From the cell containing the given text, extract its center point as [x, y] coordinate. 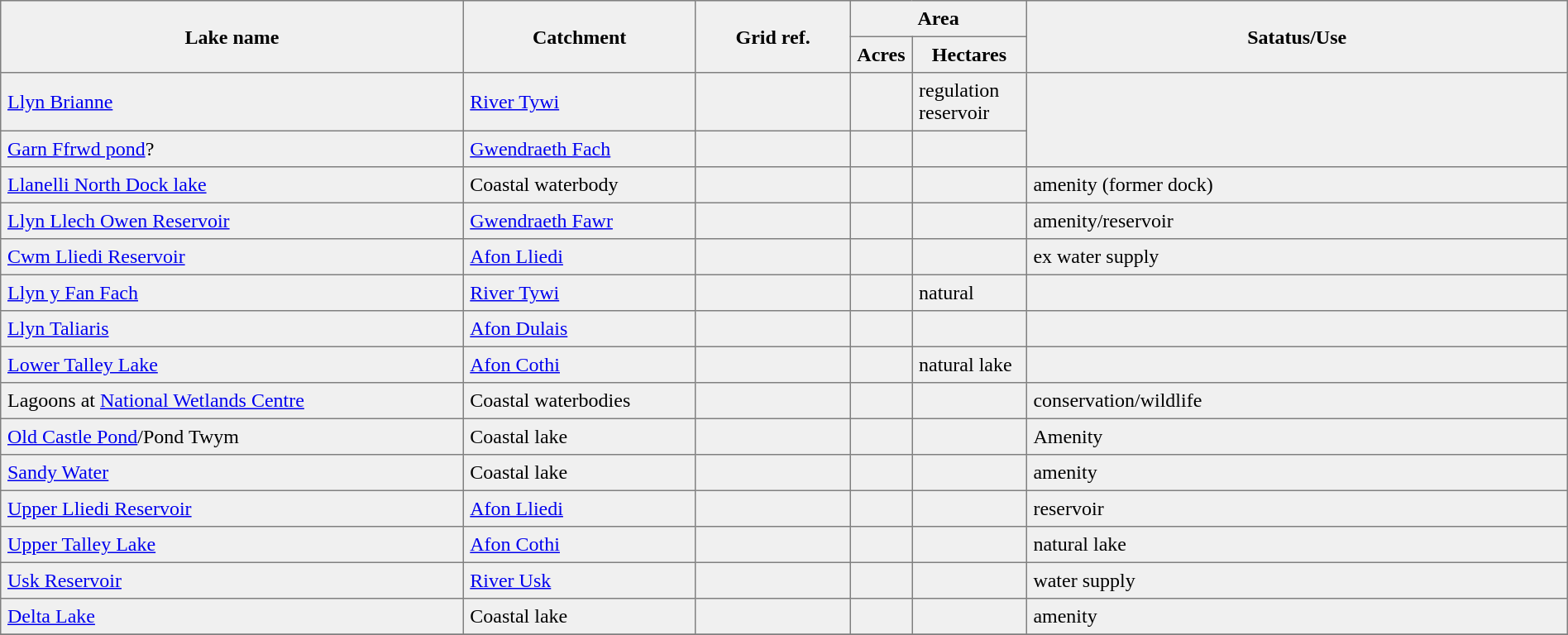
Usk Reservoir [232, 580]
Area [938, 19]
water supply [1297, 580]
Lake name [232, 36]
regulation reservoir [969, 102]
Acres [882, 55]
Llyn y Fan Fach [232, 293]
Lower Talley Lake [232, 365]
River Usk [579, 580]
amenity/reservoir [1297, 221]
Afon Dulais [579, 329]
Llyn Brianne [232, 102]
Catchment [579, 36]
Old Castle Pond/Pond Twym [232, 437]
Hectares [969, 55]
Lagoons at National Wetlands Centre [232, 401]
Cwm Lliedi Reservoir [232, 257]
reservoir [1297, 508]
Llyn Llech Owen Reservoir [232, 221]
Gwendraeth Fawr [579, 221]
Garn Ffrwd pond? [232, 149]
Llanelli North Dock lake [232, 185]
Grid ref. [772, 36]
Satatus/Use [1297, 36]
Upper Lliedi Reservoir [232, 508]
amenity (former dock) [1297, 185]
Sandy Water [232, 473]
Coastal waterbodies [579, 401]
ex water supply [1297, 257]
conservation/wildlife [1297, 401]
Llyn Taliaris [232, 329]
natural [969, 293]
Delta Lake [232, 617]
Amenity [1297, 437]
Coastal waterbody [579, 185]
Upper Talley Lake [232, 545]
Gwendraeth Fach [579, 149]
